Output the (X, Y) coordinate of the center of the cell containing the given text.  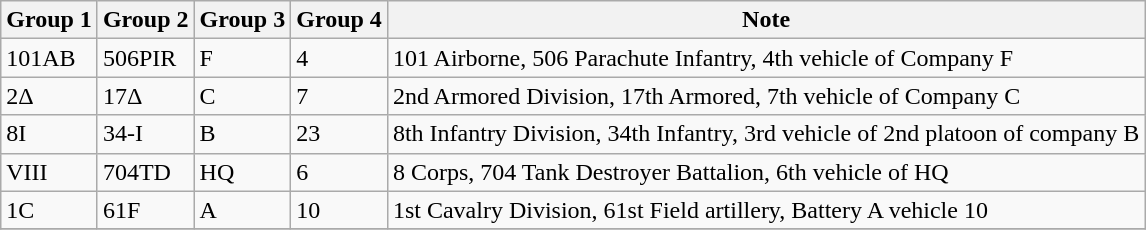
A (242, 210)
8th Infantry Division, 34th Infantry, 3rd vehicle of 2nd platoon of company B (766, 134)
Group 4 (340, 20)
4 (340, 58)
HQ (242, 172)
Group 3 (242, 20)
101AB (50, 58)
34-I (146, 134)
7 (340, 96)
8 Corps, 704 Tank Destroyer Battalion, 6th vehicle of HQ (766, 172)
C (242, 96)
101 Airborne, 506 Parachute Infantry, 4th vehicle of Company F (766, 58)
VIII (50, 172)
1C (50, 210)
6 (340, 172)
Note (766, 20)
17Δ (146, 96)
2nd Armored Division, 17th Armored, 7th vehicle of Company C (766, 96)
10 (340, 210)
8I (50, 134)
B (242, 134)
Group 1 (50, 20)
704TD (146, 172)
23 (340, 134)
Group 2 (146, 20)
2Δ (50, 96)
1st Cavalry Division, 61st Field artillery, Battery A vehicle 10 (766, 210)
F (242, 58)
61F (146, 210)
506PIR (146, 58)
